Find where the given text appears and provide that cell's center as [x, y] coordinate. 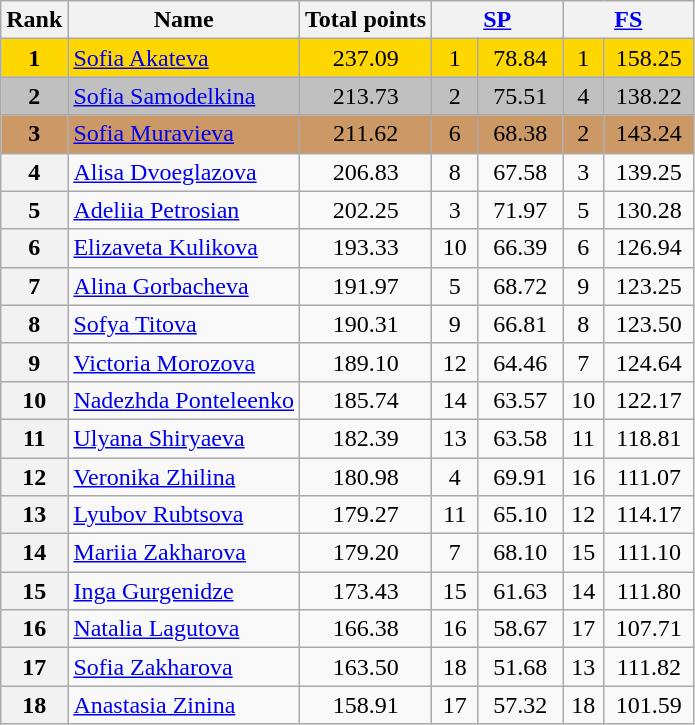
213.73 [366, 96]
206.83 [366, 172]
63.58 [520, 438]
123.50 [649, 324]
130.28 [649, 210]
Nadezhda Ponteleenko [184, 400]
Alisa Dvoeglazova [184, 172]
202.25 [366, 210]
Mariia Zakharova [184, 553]
190.31 [366, 324]
114.17 [649, 515]
179.27 [366, 515]
Lyubov Rubtsova [184, 515]
163.50 [366, 667]
158.25 [649, 58]
182.39 [366, 438]
191.97 [366, 286]
179.20 [366, 553]
Alina Gorbacheva [184, 286]
122.17 [649, 400]
Total points [366, 20]
Rank [34, 20]
Natalia Lagutova [184, 629]
68.72 [520, 286]
193.33 [366, 248]
Sofia Samodelkina [184, 96]
118.81 [649, 438]
Elizaveta Kulikova [184, 248]
Inga Gurgenidze [184, 591]
Adeliia Petrosian [184, 210]
211.62 [366, 134]
71.97 [520, 210]
107.71 [649, 629]
51.68 [520, 667]
138.22 [649, 96]
FS [628, 20]
111.07 [649, 477]
111.10 [649, 553]
Sofia Zakharova [184, 667]
143.24 [649, 134]
63.57 [520, 400]
158.91 [366, 705]
66.39 [520, 248]
64.46 [520, 362]
101.59 [649, 705]
66.81 [520, 324]
Sofia Akateva [184, 58]
68.10 [520, 553]
180.98 [366, 477]
189.10 [366, 362]
139.25 [649, 172]
SP [498, 20]
78.84 [520, 58]
111.82 [649, 667]
Anastasia Zinina [184, 705]
68.38 [520, 134]
Victoria Morozova [184, 362]
111.80 [649, 591]
126.94 [649, 248]
Ulyana Shiryaeva [184, 438]
58.67 [520, 629]
Sofia Muravieva [184, 134]
57.32 [520, 705]
61.63 [520, 591]
67.58 [520, 172]
Sofya Titova [184, 324]
185.74 [366, 400]
75.51 [520, 96]
Name [184, 20]
Veronika Zhilina [184, 477]
237.09 [366, 58]
123.25 [649, 286]
124.64 [649, 362]
69.91 [520, 477]
166.38 [366, 629]
65.10 [520, 515]
173.43 [366, 591]
